Identify which cell holds the provided text, then report its [X, Y] central coordinate. 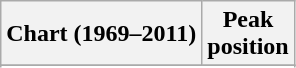
Peakposition [248, 34]
Chart (1969–2011) [102, 34]
